Find where the given text appears and provide that cell's center as [X, Y] coordinate. 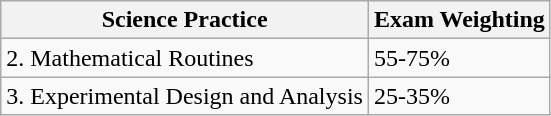
25-35% [459, 96]
Science Practice [185, 20]
55-75% [459, 58]
3. Experimental Design and Analysis [185, 96]
Exam Weighting [459, 20]
2. Mathematical Routines [185, 58]
